Extract the [x, y] coordinate from the center of the cell holding the provided text.  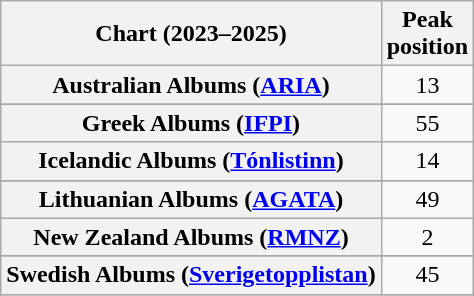
49 [427, 199]
Icelandic Albums (Tónlistinn) [191, 161]
Lithuanian Albums (AGATA) [191, 199]
14 [427, 161]
55 [427, 123]
Swedish Albums (Sverigetopplistan) [191, 275]
Peakposition [427, 34]
New Zealand Albums (RMNZ) [191, 237]
13 [427, 85]
Australian Albums (ARIA) [191, 85]
Greek Albums (IFPI) [191, 123]
2 [427, 237]
45 [427, 275]
Chart (2023–2025) [191, 34]
